Provide the [X, Y] coordinate of the cell's center where the given text is located.  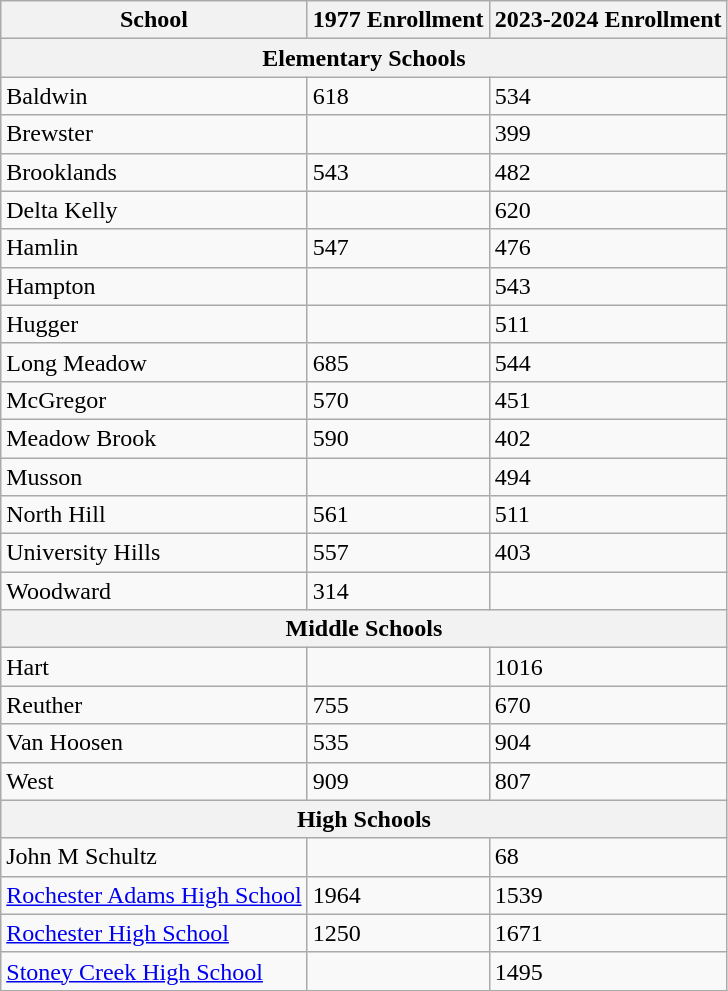
399 [608, 134]
2023-2024 Enrollment [608, 20]
476 [608, 248]
Elementary Schools [364, 58]
755 [398, 705]
1964 [398, 895]
Long Meadow [154, 362]
1539 [608, 895]
School [154, 20]
904 [608, 743]
Woodward [154, 591]
403 [608, 553]
561 [398, 515]
Brooklands [154, 172]
557 [398, 553]
670 [608, 705]
Rochester Adams High School [154, 895]
314 [398, 591]
544 [608, 362]
494 [608, 477]
807 [608, 781]
547 [398, 248]
1495 [608, 971]
Hamlin [154, 248]
620 [608, 210]
Stoney Creek High School [154, 971]
Van Hoosen [154, 743]
Meadow Brook [154, 438]
North Hill [154, 515]
High Schools [364, 819]
534 [608, 96]
Hart [154, 667]
McGregor [154, 400]
482 [608, 172]
Delta Kelly [154, 210]
909 [398, 781]
Reuther [154, 705]
402 [608, 438]
Musson [154, 477]
535 [398, 743]
1671 [608, 933]
Hampton [154, 286]
685 [398, 362]
1016 [608, 667]
Middle Schools [364, 629]
1977 Enrollment [398, 20]
618 [398, 96]
Rochester High School [154, 933]
68 [608, 857]
570 [398, 400]
Baldwin [154, 96]
University Hills [154, 553]
590 [398, 438]
Brewster [154, 134]
West [154, 781]
1250 [398, 933]
451 [608, 400]
Hugger [154, 324]
John M Schultz [154, 857]
